Locate the cell with the specified text and output its [X, Y] center coordinate. 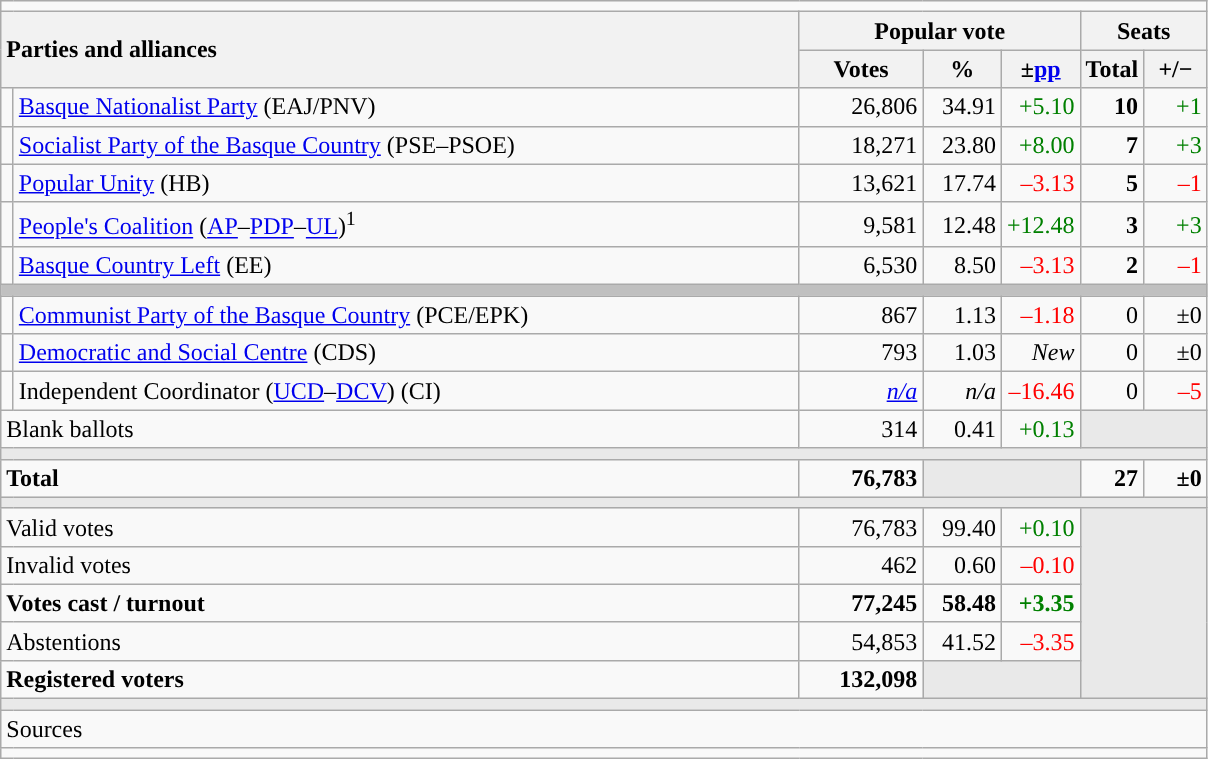
+0.13 [1040, 429]
–1.18 [1040, 315]
1.13 [962, 315]
Votes cast / turnout [400, 603]
+12.48 [1040, 224]
Blank ballots [400, 429]
Popular vote [940, 31]
–0.10 [1040, 565]
26,806 [861, 107]
99.40 [962, 527]
–16.46 [1040, 391]
13,621 [861, 183]
Invalid votes [400, 565]
77,245 [861, 603]
867 [861, 315]
Sources [604, 729]
+1 [1176, 107]
Seats [1144, 31]
Democratic and Social Centre (CDS) [406, 353]
Communist Party of the Basque Country (PCE/EPK) [406, 315]
12.48 [962, 224]
Parties and alliances [400, 50]
–3.35 [1040, 641]
±pp [1040, 69]
6,530 [861, 266]
27 [1112, 478]
Valid votes [400, 527]
Independent Coordinator (UCD–DCV) (CI) [406, 391]
Abstentions [400, 641]
+0.10 [1040, 527]
23.80 [962, 145]
+3.35 [1040, 603]
+/− [1176, 69]
+8.00 [1040, 145]
Socialist Party of the Basque Country (PSE–PSOE) [406, 145]
54,853 [861, 641]
Registered voters [400, 679]
+5.10 [1040, 107]
17.74 [962, 183]
5 [1112, 183]
132,098 [861, 679]
9,581 [861, 224]
Basque Country Left (EE) [406, 266]
793 [861, 353]
10 [1112, 107]
7 [1112, 145]
58.48 [962, 603]
462 [861, 565]
% [962, 69]
2 [1112, 266]
0.41 [962, 429]
3 [1112, 224]
New [1040, 353]
Basque Nationalist Party (EAJ/PNV) [406, 107]
People's Coalition (AP–PDP–UL)1 [406, 224]
Popular Unity (HB) [406, 183]
41.52 [962, 641]
34.91 [962, 107]
1.03 [962, 353]
–5 [1176, 391]
0.60 [962, 565]
314 [861, 429]
Votes [861, 69]
8.50 [962, 266]
18,271 [861, 145]
